Determine the [X, Y] coordinate at the center of the cell enclosing the given text.  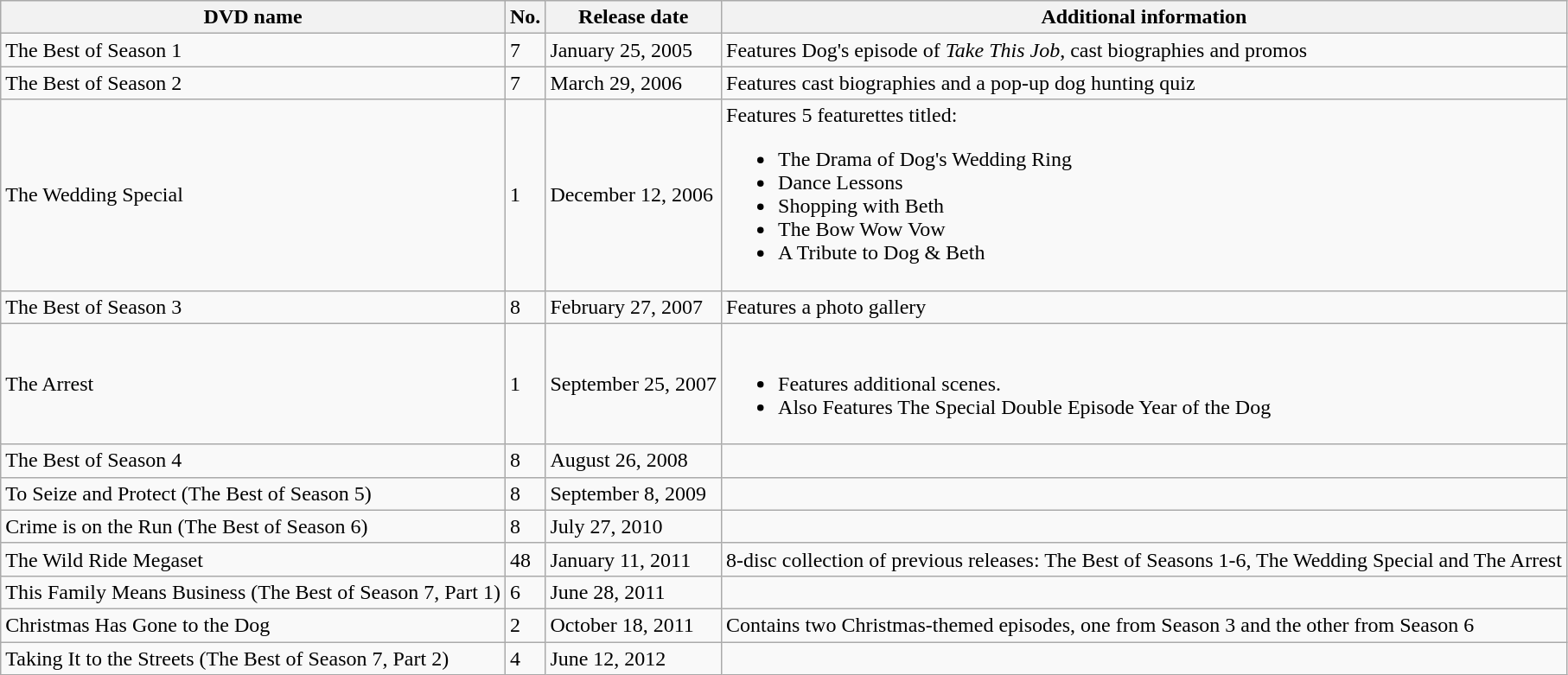
The Best of Season 1 [253, 50]
No. [525, 17]
February 27, 2007 [634, 307]
48 [525, 559]
This Family Means Business (The Best of Season 7, Part 1) [253, 592]
January 11, 2011 [634, 559]
September 25, 2007 [634, 384]
October 18, 2011 [634, 625]
The Best of Season 2 [253, 83]
The Wedding Special [253, 195]
Crime is on the Run (The Best of Season 6) [253, 526]
March 29, 2006 [634, 83]
DVD name [253, 17]
8-disc collection of previous releases: The Best of Seasons 1-6, The Wedding Special and The Arrest [1144, 559]
July 27, 2010 [634, 526]
4 [525, 658]
Contains two Christmas-themed episodes, one from Season 3 and the other from Season 6 [1144, 625]
The Best of Season 3 [253, 307]
Christmas Has Gone to the Dog [253, 625]
Additional information [1144, 17]
Taking It to the Streets (The Best of Season 7, Part 2) [253, 658]
December 12, 2006 [634, 195]
The Arrest [253, 384]
Release date [634, 17]
Features 5 featurettes titled:The Drama of Dog's Wedding RingDance LessonsShopping with BethThe Bow Wow VowA Tribute to Dog & Beth [1144, 195]
Features a photo gallery [1144, 307]
The Best of Season 4 [253, 461]
August 26, 2008 [634, 461]
January 25, 2005 [634, 50]
Features additional scenes.Also Features The Special Double Episode Year of the Dog [1144, 384]
Features cast biographies and a pop-up dog hunting quiz [1144, 83]
June 28, 2011 [634, 592]
The Wild Ride Megaset [253, 559]
2 [525, 625]
September 8, 2009 [634, 494]
6 [525, 592]
Features Dog's episode of Take This Job, cast biographies and promos [1144, 50]
June 12, 2012 [634, 658]
To Seize and Protect (The Best of Season 5) [253, 494]
